Identify which cell holds the provided text, then report its (X, Y) central coordinate. 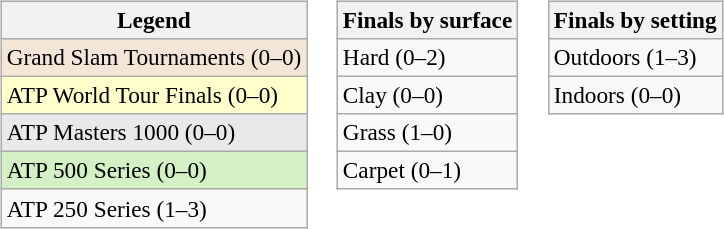
Grass (1–0) (427, 133)
ATP 250 Series (1–3) (154, 208)
Finals by surface (427, 20)
ATP Masters 1000 (0–0) (154, 133)
Carpet (0–1) (427, 171)
ATP 500 Series (0–0) (154, 171)
Hard (0–2) (427, 57)
ATP World Tour Finals (0–0) (154, 95)
Finals by setting (635, 20)
Grand Slam Tournaments (0–0) (154, 57)
Outdoors (1–3) (635, 57)
Indoors (0–0) (635, 95)
Legend (154, 20)
Clay (0–0) (427, 95)
